Find where the given text appears and provide that cell's center as [x, y] coordinate. 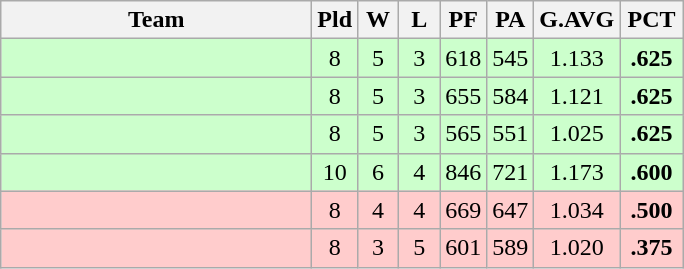
1.020 [577, 248]
601 [464, 248]
10 [335, 172]
655 [464, 96]
Team [156, 20]
565 [464, 134]
.375 [652, 248]
589 [510, 248]
846 [464, 172]
1.173 [577, 172]
545 [510, 58]
Pld [335, 20]
.500 [652, 210]
PF [464, 20]
618 [464, 58]
1.034 [577, 210]
1.133 [577, 58]
PCT [652, 20]
6 [378, 172]
669 [464, 210]
721 [510, 172]
647 [510, 210]
.600 [652, 172]
1.025 [577, 134]
L [420, 20]
1.121 [577, 96]
G.AVG [577, 20]
551 [510, 134]
584 [510, 96]
PA [510, 20]
W [378, 20]
